Search for the cell housing the specified text and yield its [X, Y] center coordinate. 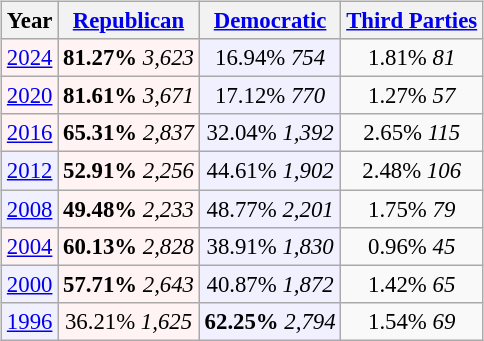
49.48% 2,233 [129, 209]
0.96% 45 [412, 246]
2024 [30, 58]
Year [30, 21]
2004 [30, 246]
1.42% 65 [412, 284]
2000 [30, 284]
Democratic [270, 21]
Republican [129, 21]
65.31% 2,837 [129, 133]
36.21% 1,625 [129, 321]
2008 [30, 209]
62.25% 2,794 [270, 321]
2020 [30, 96]
Third Parties [412, 21]
32.04% 1,392 [270, 133]
81.27% 3,623 [129, 58]
38.91% 1,830 [270, 246]
60.13% 2,828 [129, 246]
2.65% 115 [412, 133]
2.48% 106 [412, 171]
40.87% 1,872 [270, 284]
17.12% 770 [270, 96]
2012 [30, 171]
1.75% 79 [412, 209]
44.61% 1,902 [270, 171]
52.91% 2,256 [129, 171]
1996 [30, 321]
1.81% 81 [412, 58]
16.94% 754 [270, 58]
81.61% 3,671 [129, 96]
1.27% 57 [412, 96]
2016 [30, 133]
48.77% 2,201 [270, 209]
57.71% 2,643 [129, 284]
1.54% 69 [412, 321]
